Return the (x, y) coordinate for the center point of the cell that contains the specified text.  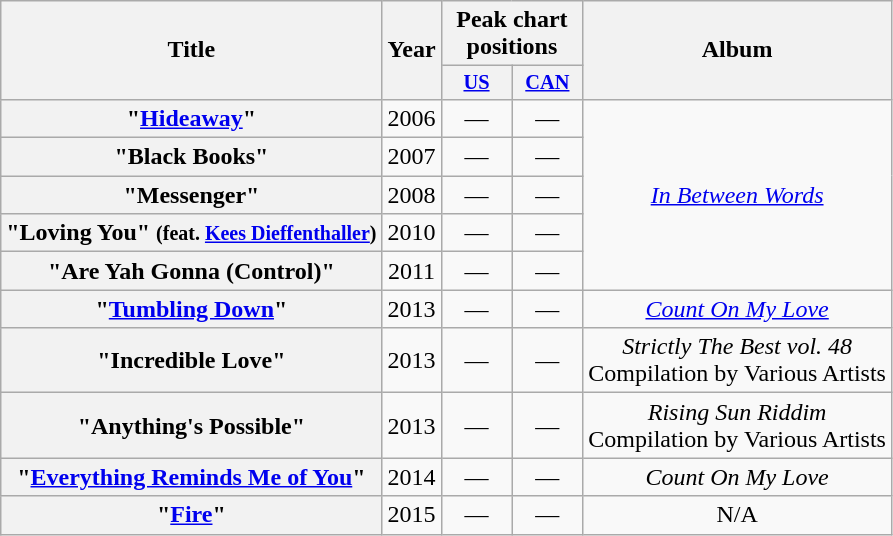
"Messenger" (192, 195)
In Between Words (738, 194)
"Incredible Love" (192, 360)
CAN (548, 83)
"Black Books" (192, 157)
Strictly The Best vol. 48Compilation by Various Artists (738, 360)
2006 (412, 118)
2011 (412, 271)
US (476, 83)
Year (412, 50)
Peak chart positions (512, 34)
2010 (412, 233)
Album (738, 50)
"Are Yah Gonna (Control)" (192, 271)
2015 (412, 515)
2014 (412, 477)
N/A (738, 515)
"Anything's Possible" (192, 426)
"Tumbling Down" (192, 309)
Rising Sun RiddimCompilation by Various Artists (738, 426)
2008 (412, 195)
"Loving You" (feat. Kees Dieffenthaller) (192, 233)
"Hideaway" (192, 118)
"Everything Reminds Me of You" (192, 477)
Title (192, 50)
2007 (412, 157)
"Fire" (192, 515)
